Extract the (X, Y) coordinate from the center of the cell holding the provided text.  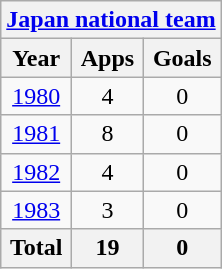
Year (36, 58)
1981 (36, 134)
19 (108, 248)
Goals (182, 58)
1983 (36, 210)
3 (108, 210)
Japan national team (111, 20)
Apps (108, 58)
8 (108, 134)
1982 (36, 172)
1980 (36, 96)
Total (36, 248)
